Find where the given text appears and provide that cell's center as (X, Y) coordinate. 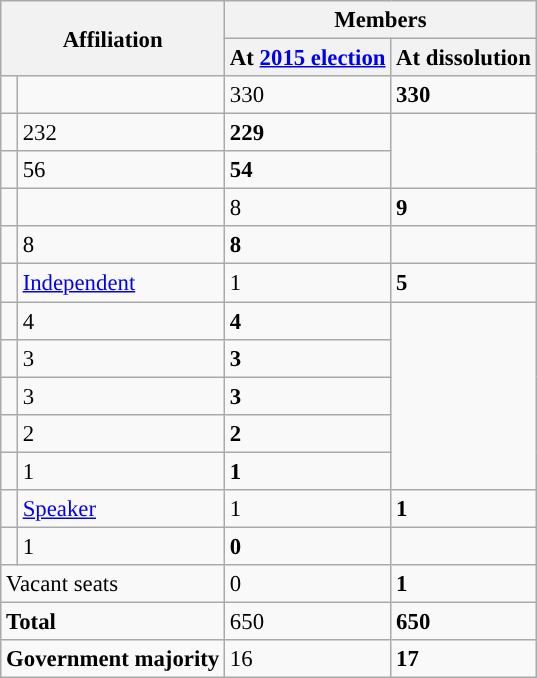
Speaker (120, 509)
56 (120, 170)
Affiliation (113, 38)
232 (120, 133)
Members (381, 20)
Total (113, 621)
Independent (120, 283)
Government majority (113, 659)
At dissolution (464, 58)
54 (308, 170)
Vacant seats (113, 584)
16 (308, 659)
5 (464, 283)
At 2015 election (308, 58)
17 (464, 659)
9 (464, 208)
229 (308, 133)
